Identify which cell holds the provided text, then report its [x, y] central coordinate. 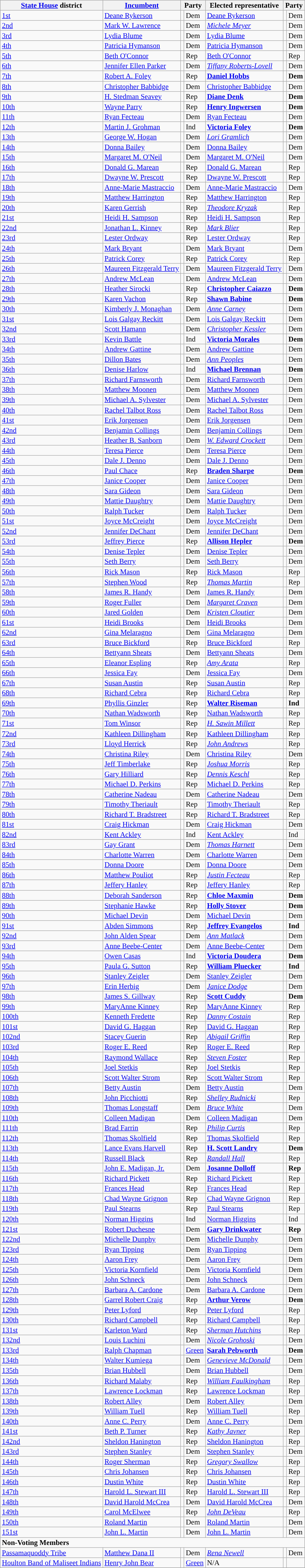
Holly Stover [244, 905]
Amy Arata [244, 663]
81st [52, 824]
Ralph Chapman [142, 1350]
14th [52, 147]
142nd [52, 1441]
72nd [52, 734]
Wayne Parry [142, 107]
Bruce White [244, 1108]
John DeVeau [244, 1512]
112th [52, 1138]
100th [52, 1017]
Raymond Wallace [142, 1057]
Jonathan L. Kinney [142, 228]
Henry John Bear [142, 1563]
9th [52, 96]
132nd [52, 1340]
53rd [52, 541]
Incumbent [142, 5]
136th [52, 1381]
Gregory Swallow [244, 1461]
Victoria Foley [244, 127]
17th [52, 177]
26th [52, 268]
148th [52, 1502]
Carol McElwee [142, 1512]
67th [52, 683]
State House district [52, 5]
24th [52, 248]
Danny Costain [244, 1017]
Shelley Rudnicki [244, 1098]
Lloyd Herrick [142, 744]
94th [52, 956]
49th [52, 501]
Gary Drinkwater [244, 1229]
Paul Chace [142, 470]
116th [52, 1178]
11th [52, 117]
Non-Voting Members [152, 1542]
Matthew Dana II [142, 1553]
121st [52, 1229]
111th [52, 1128]
Joshua Morris [244, 764]
Christopher Caiazzo [244, 289]
Thomas Harnett [244, 845]
135th [52, 1371]
Allison Hepler [244, 541]
Heather B. Sanborn [142, 440]
63rd [52, 642]
105th [52, 1067]
Louis Luchini [142, 1340]
144th [52, 1461]
126th [52, 1280]
56th [52, 572]
64th [52, 653]
125th [52, 1269]
95th [52, 966]
Daniel Hobbs [244, 76]
99th [52, 1007]
140th [52, 1421]
Paula G. Sutton [142, 966]
Justin Fecteau [244, 875]
89th [52, 905]
93rd [52, 946]
30th [52, 309]
19th [52, 197]
69th [52, 703]
Ann Peoples [244, 359]
4th [52, 46]
Walter Riseman [244, 703]
William Faulkingham [244, 1381]
12th [52, 127]
Margaret Craven [244, 602]
Christopher Kessler [244, 329]
80th [52, 814]
77th [52, 784]
Matthew Pouliot [142, 875]
133rd [52, 1350]
Stacey Guerin [142, 1037]
46th [52, 470]
28th [52, 289]
Stephen Wood [142, 582]
Scott Hamann [142, 329]
75th [52, 764]
Stephanie Hawke [142, 905]
Passamaquoddy Tribe [52, 1553]
76th [52, 774]
Jennifer Ellen Parker [142, 66]
Nicole Grohoski [244, 1340]
71st [52, 723]
115th [52, 1168]
78th [52, 794]
Elected representative [244, 5]
42nd [52, 430]
N/A [244, 1563]
Beth P. Turner [142, 1431]
97th [52, 986]
52nd [52, 531]
138th [52, 1401]
134th [52, 1360]
Sherman Hutchins [244, 1330]
16th [52, 167]
John Alden Spear [142, 936]
Randall Hall [244, 1158]
William Pluecker [244, 966]
George W. Hogan [142, 137]
33rd [52, 339]
Jeffrey Evangelos [244, 926]
145th [52, 1472]
Tom Winsor [142, 723]
Lance Evans Harvell [142, 1148]
Houlton Band of Maliseet Indians [52, 1563]
37th [52, 380]
Jeffrey Pierce [142, 541]
Karleton Ward [142, 1330]
Victoria Morales [244, 339]
137th [52, 1391]
29th [52, 299]
Robert A. Foley [142, 76]
34th [52, 349]
66th [52, 673]
50th [52, 511]
Karen Vachon [142, 299]
45th [52, 461]
151st [52, 1532]
128th [52, 1300]
Kristen Cloutier [244, 612]
Gay Grant [142, 845]
117th [52, 1188]
79th [52, 804]
101st [52, 1027]
Rena Newell [244, 1553]
W. Edward Crockett [244, 440]
Shawn Babine [244, 299]
Diane Denk [244, 96]
Jeff Timberlake [142, 764]
43rd [52, 440]
68th [52, 693]
127th [52, 1290]
Deborah Sanderson [142, 895]
143rd [52, 1451]
Braden Sharpe [244, 470]
Michele Meyer [244, 26]
74th [52, 754]
Henry Ingwersen [244, 107]
Steven Foster [244, 1057]
27th [52, 278]
Thomas Longstaff [142, 1108]
Owen Casas [142, 956]
40th [52, 410]
Abden Simmons [142, 926]
129th [52, 1310]
141st [52, 1431]
36th [52, 369]
H. Stedman Seavey [142, 96]
32nd [52, 329]
3rd [52, 36]
5th [52, 56]
John Picchiotti [142, 1098]
Roger Sherman [142, 1461]
84th [52, 855]
6th [52, 66]
13th [52, 137]
1st [52, 16]
98th [52, 996]
Walter Kumiega [142, 1360]
Scott Cuddy [244, 996]
8th [52, 86]
57th [52, 582]
114th [52, 1158]
131st [52, 1330]
149th [52, 1512]
Dennis Keschl [244, 774]
Robert Duchesne [142, 1229]
59th [52, 602]
25th [52, 258]
90th [52, 915]
20th [52, 208]
123rd [52, 1249]
31st [52, 319]
Martin J. Grohman [142, 127]
Karen Gerrish [142, 208]
10th [52, 107]
118th [52, 1199]
Philip Curtis [244, 1128]
38th [52, 390]
Jared Golden [142, 612]
Kevin Battle [142, 339]
Brad Farrin [142, 1128]
113th [52, 1148]
Sarah Pebworth [244, 1350]
Kathy Javner [244, 1431]
60th [52, 612]
Genevieve McDonald [244, 1360]
108th [52, 1098]
35th [52, 359]
62nd [52, 632]
73rd [52, 744]
James S. Gillway [142, 996]
87th [52, 885]
Gary Hilliard [142, 774]
Richard Malaby [142, 1381]
104th [52, 1057]
Thomas Martin [244, 582]
Chloe Maxmin [244, 895]
Janice Dodge [244, 986]
85th [52, 865]
122nd [52, 1239]
18th [52, 188]
Arthur Verow [244, 1300]
Tiffany Roberts-Lovell [244, 66]
Michael Brennan [244, 369]
Kenneth Fredette [142, 1017]
51st [52, 521]
41st [52, 420]
Heather Sirocki [142, 289]
124th [52, 1259]
96th [52, 976]
139th [52, 1411]
Abigail Griffin [244, 1037]
109th [52, 1108]
70th [52, 713]
John Andrews [244, 744]
147th [52, 1492]
48th [52, 491]
23rd [52, 238]
H. Sawin Millett [244, 723]
110th [52, 1118]
119th [52, 1209]
21st [52, 218]
39th [52, 400]
54th [52, 551]
Russell Black [142, 1158]
15th [52, 157]
2nd [52, 26]
82nd [52, 835]
Phyllis Ginzler [142, 703]
92nd [52, 936]
7th [52, 76]
H. Scott Landry [244, 1148]
120th [52, 1219]
65th [52, 663]
Denise Harlow [142, 369]
107th [52, 1087]
91st [52, 926]
Victoria Doudera [244, 956]
Mark Blier [244, 228]
130th [52, 1320]
John E. Madigan, Jr. [142, 1168]
Garrel Robert Craig [142, 1300]
22nd [52, 228]
Ann Matlack [244, 936]
106th [52, 1077]
44th [52, 450]
146th [52, 1482]
Erin Herbig [142, 986]
Theodore Kryzak [244, 208]
Mark W. Lawrence [142, 26]
83rd [52, 845]
61st [52, 622]
47th [52, 481]
55th [52, 562]
Dillon Bates [142, 359]
102nd [52, 1037]
86th [52, 875]
Josanne Dolloff [244, 1168]
150th [52, 1522]
88th [52, 895]
Lori Gramlich [244, 137]
58th [52, 592]
Kimberly J. Monaghan [142, 309]
103rd [52, 1047]
Anne Carney [244, 309]
Roger Fuller [142, 602]
Eleanor Espling [142, 663]
